Identify which cell holds the provided text, then report its (x, y) central coordinate. 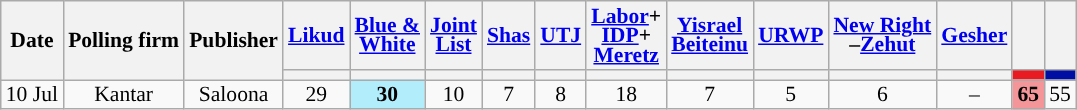
YisraelBeiteinu (710, 36)
30 (388, 95)
Labor+IDP+Meretz (626, 36)
Likud (316, 36)
29 (316, 95)
– (974, 95)
Publisher (234, 40)
10 Jul (32, 95)
URWP (790, 36)
65 (1028, 95)
New Right–Zehut (882, 36)
55 (1060, 95)
Date (32, 40)
JointList (454, 36)
5 (790, 95)
Gesher (974, 36)
Kantar (124, 95)
10 (454, 95)
18 (626, 95)
8 (560, 95)
Polling firm (124, 40)
UTJ (560, 36)
Blue &White (388, 36)
Saloona (234, 95)
6 (882, 95)
Shas (508, 36)
